From the cell containing the given text, extract its center point as [x, y] coordinate. 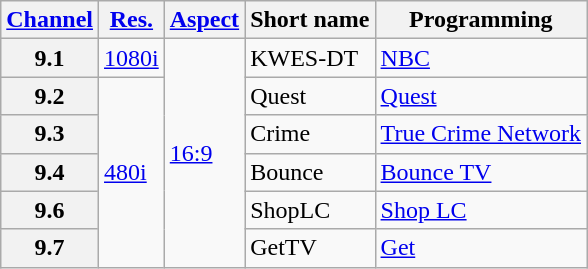
9.3 [50, 134]
480i [132, 172]
9.7 [50, 248]
Bounce [310, 172]
KWES-DT [310, 58]
9.1 [50, 58]
Get [481, 248]
16:9 [204, 153]
Short name [310, 20]
Bounce TV [481, 172]
9.2 [50, 96]
Res. [132, 20]
NBC [481, 58]
Crime [310, 134]
GetTV [310, 248]
1080i [132, 58]
ShopLC [310, 210]
9.4 [50, 172]
Aspect [204, 20]
Channel [50, 20]
9.6 [50, 210]
Programming [481, 20]
Shop LC [481, 210]
True Crime Network [481, 134]
